Return [x, y] of the center of cell containing provided text 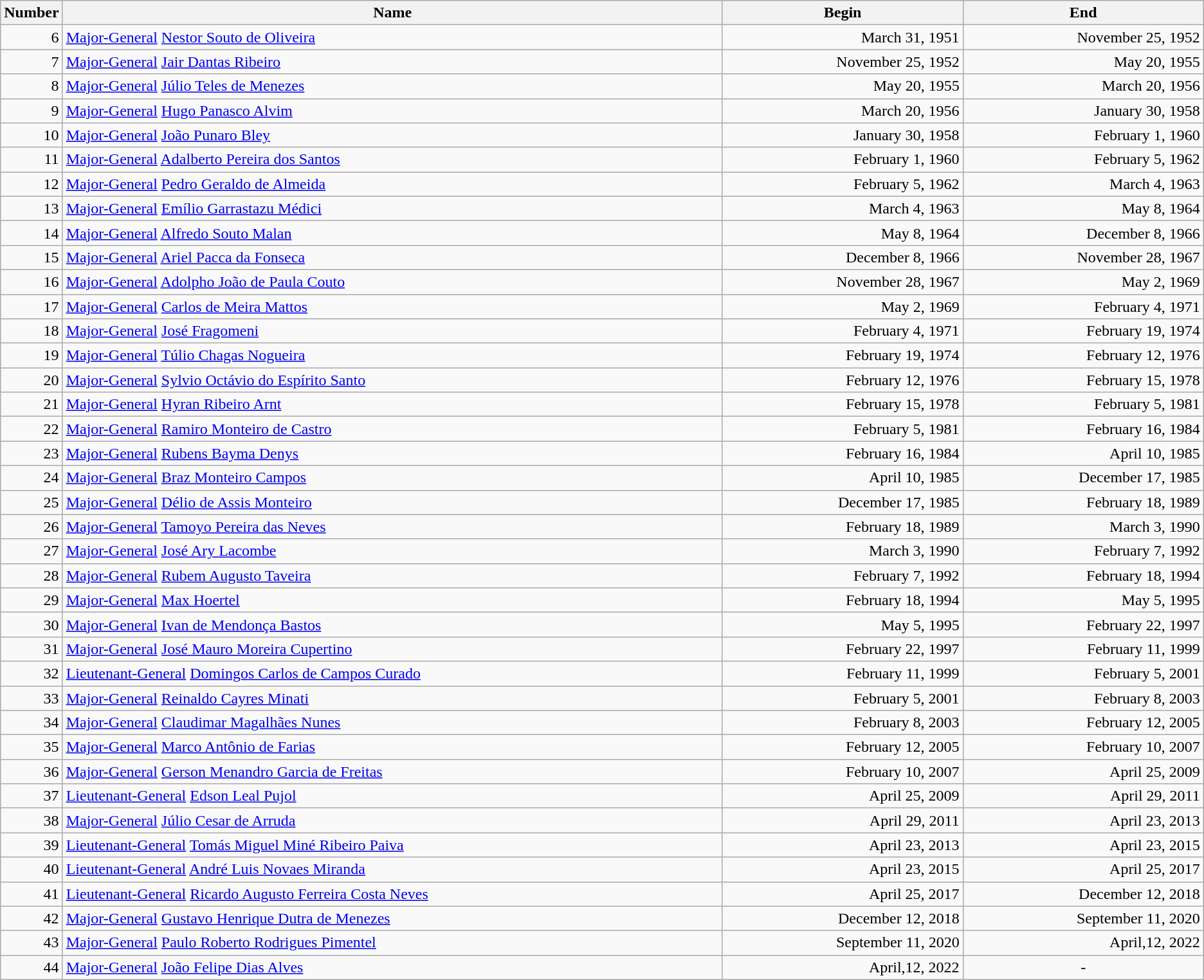
Lieutenant-General André Luis Novaes Miranda [392, 869]
Major-General Claudimar Magalhães Nunes [392, 723]
12 [32, 184]
Major-General Rubens Bayma Denys [392, 453]
40 [32, 869]
Begin [843, 13]
33 [32, 698]
Major-General Rubem Augusto Taveira [392, 576]
7 [32, 62]
Major-General Marco Antônio de Farias [392, 747]
Major-General Jair Dantas Ribeiro [392, 62]
Major-General Pedro Geraldo de Almeida [392, 184]
Major-General Sylvio Octávio do Espírito Santo [392, 380]
9 [32, 111]
Major-General Délio de Assis Monteiro [392, 502]
18 [32, 331]
Major-General Reinaldo Cayres Minati [392, 698]
Major-General Ivan de Mendonça Bastos [392, 624]
Major-General Júlio Teles de Menezes [392, 86]
23 [32, 453]
34 [32, 723]
39 [32, 845]
Major-General Nestor Souto de Oliveira [392, 37]
Major-General Ariel Pacca da Fonseca [392, 257]
Lieutenant-General Domingos Carlos de Campos Curado [392, 673]
17 [32, 307]
Number [32, 13]
Major-General Adolpho João de Paula Couto [392, 282]
End [1083, 13]
37 [32, 796]
Major-General João Felipe Dias Alves [392, 967]
26 [32, 527]
29 [32, 600]
14 [32, 233]
22 [32, 429]
11 [32, 159]
20 [32, 380]
Major-General Adalberto Pereira dos Santos [392, 159]
35 [32, 747]
15 [32, 257]
24 [32, 478]
13 [32, 208]
19 [32, 356]
30 [32, 624]
28 [32, 576]
Major-General Gerson Menandro Garcia de Freitas [392, 772]
36 [32, 772]
Lieutenant-General Ricardo Augusto Ferreira Costa Neves [392, 894]
Major-General Emílio Garrastazu Médici [392, 208]
43 [32, 943]
8 [32, 86]
Major-General José Fragomeni [392, 331]
32 [32, 673]
41 [32, 894]
44 [32, 967]
Lieutenant-General Edson Leal Pujol [392, 796]
Major-General Max Hoertel [392, 600]
Major-General José Ary Lacombe [392, 551]
16 [32, 282]
Major-General Júlio Cesar de Arruda [392, 821]
Major-General Ramiro Monteiro de Castro [392, 429]
Major-General Alfredo Souto Malan [392, 233]
10 [32, 135]
Major-General José Mauro Moreira Cupertino [392, 649]
Major-General Túlio Chagas Nogueira [392, 356]
Major-General Paulo Roberto Rodrigues Pimentel [392, 943]
March 31, 1951 [843, 37]
31 [32, 649]
Major-General Hugo Panasco Alvim [392, 111]
Lieutenant-General Tomás Miguel Miné Ribeiro Paiva [392, 845]
42 [32, 918]
25 [32, 502]
27 [32, 551]
- [1083, 967]
Major-General Tamoyo Pereira das Neves [392, 527]
Major-General Carlos de Meira Mattos [392, 307]
6 [32, 37]
38 [32, 821]
Major-General Hyran Ribeiro Arnt [392, 404]
21 [32, 404]
Major-General Gustavo Henrique Dutra de Menezes [392, 918]
Major-General Braz Monteiro Campos [392, 478]
Name [392, 13]
Major-General João Punaro Bley [392, 135]
